From the cell containing the given text, extract its center point as [X, Y] coordinate. 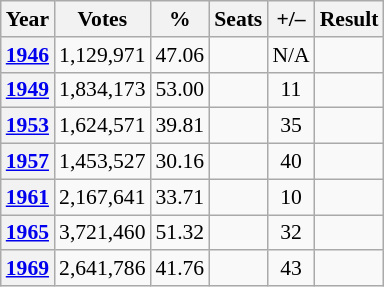
10 [290, 197]
1946 [28, 55]
40 [290, 162]
32 [290, 233]
2,167,641 [102, 197]
1965 [28, 233]
47.06 [180, 55]
1,624,571 [102, 126]
1,453,527 [102, 162]
2,641,786 [102, 269]
Votes [102, 19]
53.00 [180, 90]
% [180, 19]
43 [290, 269]
1957 [28, 162]
Seats [238, 19]
30.16 [180, 162]
1969 [28, 269]
Result [350, 19]
1949 [28, 90]
11 [290, 90]
1953 [28, 126]
+/– [290, 19]
1,834,173 [102, 90]
51.32 [180, 233]
N/A [290, 55]
35 [290, 126]
1,129,971 [102, 55]
39.81 [180, 126]
1961 [28, 197]
Year [28, 19]
41.76 [180, 269]
3,721,460 [102, 233]
33.71 [180, 197]
